Output the (x, y) coordinate of the center of the cell containing the given text.  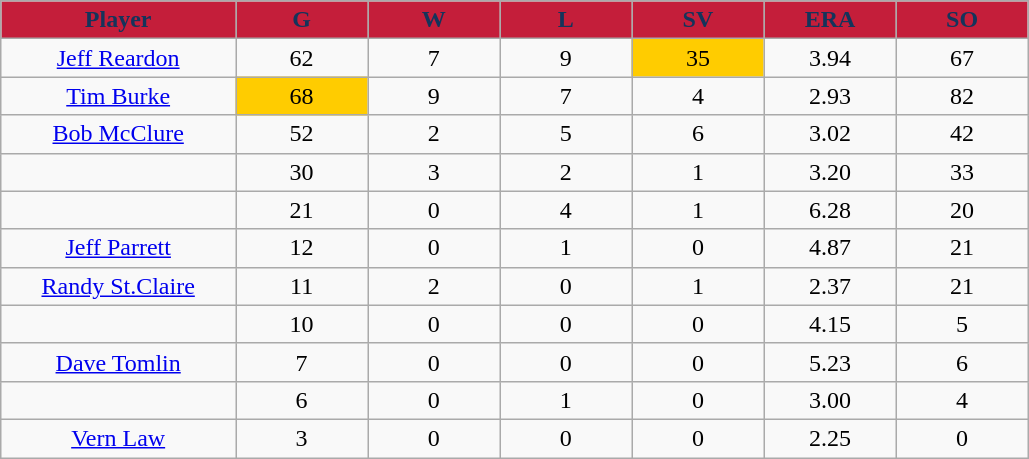
2.93 (830, 96)
11 (302, 286)
20 (962, 210)
Jeff Parrett (118, 248)
3.00 (830, 400)
6.28 (830, 210)
Randy St.Claire (118, 286)
2.25 (830, 438)
G (302, 20)
67 (962, 58)
3.94 (830, 58)
5.23 (830, 362)
68 (302, 96)
12 (302, 248)
62 (302, 58)
3.02 (830, 134)
Vern Law (118, 438)
SO (962, 20)
Bob McClure (118, 134)
52 (302, 134)
L (566, 20)
Player (118, 20)
10 (302, 324)
42 (962, 134)
4.15 (830, 324)
SV (698, 20)
33 (962, 172)
30 (302, 172)
82 (962, 96)
Dave Tomlin (118, 362)
Jeff Reardon (118, 58)
3.20 (830, 172)
Tim Burke (118, 96)
35 (698, 58)
4.87 (830, 248)
ERA (830, 20)
2.37 (830, 286)
W (434, 20)
